Pinpoint the cell where the given text exists, returning its [x, y] midpoint coordinate. 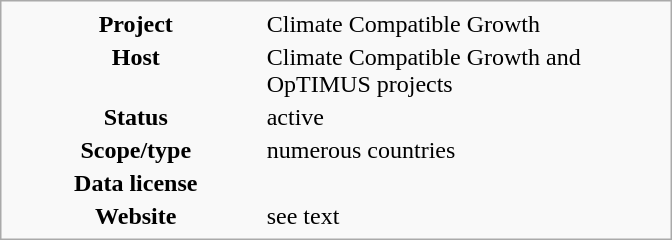
Climate Compatible Growth [464, 24]
numerous countries [464, 150]
see text [464, 216]
Data license [136, 183]
Climate Compatible Growth and OpTIMUS projects [464, 70]
Project [136, 24]
active [464, 117]
Status [136, 117]
Scope/type [136, 150]
Website [136, 216]
Host [136, 70]
